Output the (X, Y) coordinate of the center of the cell containing the given text.  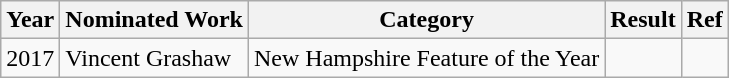
Result (643, 20)
2017 (30, 58)
New Hampshire Feature of the Year (426, 58)
Ref (704, 20)
Nominated Work (154, 20)
Category (426, 20)
Vincent Grashaw (154, 58)
Year (30, 20)
